Determine the (x, y) coordinate at the center of the cell enclosing the given text.  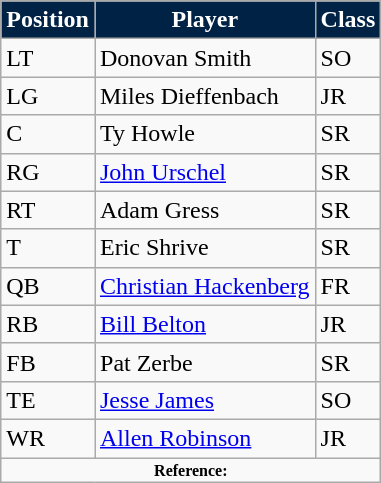
RT (48, 210)
LG (48, 96)
WR (48, 438)
TE (48, 400)
Donovan Smith (204, 58)
Player (204, 20)
Adam Gress (204, 210)
Pat Zerbe (204, 362)
FB (48, 362)
Position (48, 20)
Bill Belton (204, 324)
Class (348, 20)
Allen Robinson (204, 438)
T (48, 248)
C (48, 134)
RB (48, 324)
FR (348, 286)
RG (48, 172)
Christian Hackenberg (204, 286)
QB (48, 286)
Miles Dieffenbach (204, 96)
Ty Howle (204, 134)
John Urschel (204, 172)
Reference: (191, 470)
LT (48, 58)
Eric Shrive (204, 248)
Jesse James (204, 400)
